For the text-containing cell, return its midpoint in [X, Y] coordinate format. 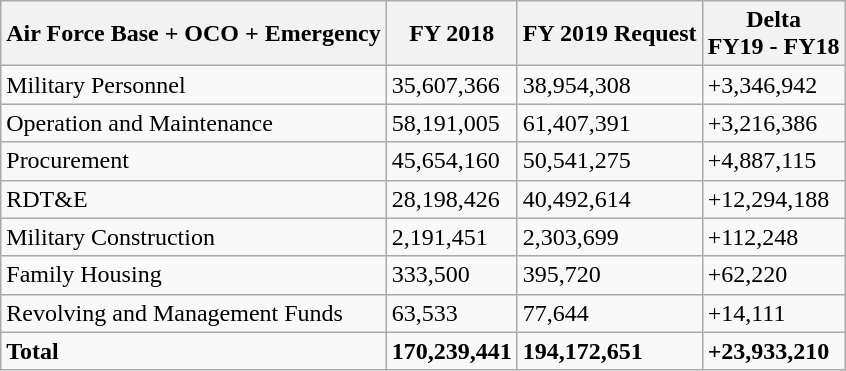
395,720 [610, 275]
+3,346,942 [774, 85]
194,172,651 [610, 351]
+62,220 [774, 275]
2,191,451 [452, 237]
FY 2018 [452, 34]
DeltaFY19 - FY18 [774, 34]
Family Housing [194, 275]
Procurement [194, 161]
+112,248 [774, 237]
Revolving and Management Funds [194, 313]
170,239,441 [452, 351]
40,492,614 [610, 199]
Total [194, 351]
Operation and Maintenance [194, 123]
+12,294,188 [774, 199]
63,533 [452, 313]
+3,216,386 [774, 123]
58,191,005 [452, 123]
Air Force Base + OCO + Emergency [194, 34]
Military Construction [194, 237]
RDT&E [194, 199]
50,541,275 [610, 161]
Military Personnel [194, 85]
28,198,426 [452, 199]
2,303,699 [610, 237]
FY 2019 Request [610, 34]
77,644 [610, 313]
35,607,366 [452, 85]
45,654,160 [452, 161]
+14,111 [774, 313]
61,407,391 [610, 123]
38,954,308 [610, 85]
+4,887,115 [774, 161]
333,500 [452, 275]
+23,933,210 [774, 351]
